Identify which cell holds the provided text, then report its (x, y) central coordinate. 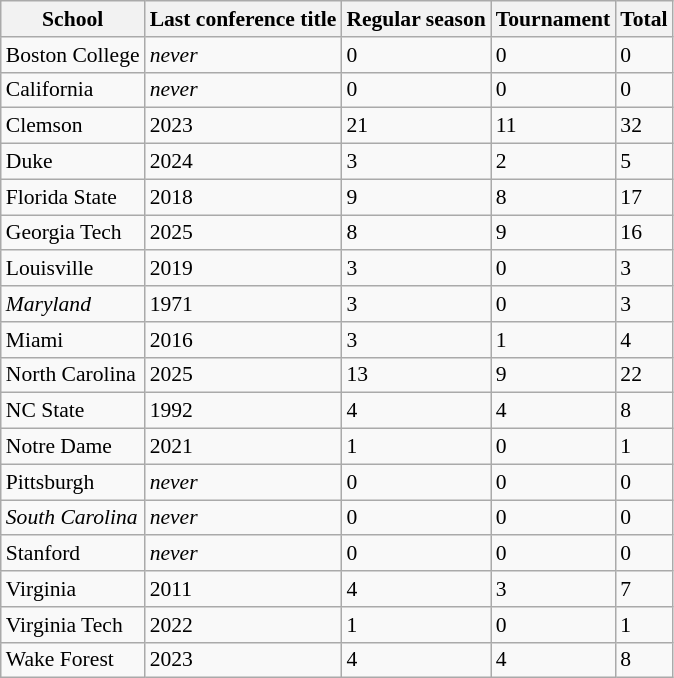
2021 (244, 447)
2019 (244, 269)
2018 (244, 197)
1992 (244, 411)
Virginia (73, 589)
South Carolina (73, 518)
17 (644, 197)
13 (416, 375)
5 (644, 162)
Regular season (416, 19)
Pittsburgh (73, 482)
Clemson (73, 126)
Wake Forest (73, 660)
Louisville (73, 269)
Stanford (73, 554)
Last conference title (244, 19)
7 (644, 589)
School (73, 19)
21 (416, 126)
2 (553, 162)
1971 (244, 304)
Georgia Tech (73, 233)
Duke (73, 162)
NC State (73, 411)
California (73, 90)
Tournament (553, 19)
Total (644, 19)
Florida State (73, 197)
Virginia Tech (73, 625)
2022 (244, 625)
North Carolina (73, 375)
Miami (73, 340)
32 (644, 126)
2011 (244, 589)
Maryland (73, 304)
22 (644, 375)
Boston College (73, 55)
Notre Dame (73, 447)
16 (644, 233)
2024 (244, 162)
11 (553, 126)
2016 (244, 340)
